Determine the (x, y) coordinate at the center of the cell enclosing the given text.  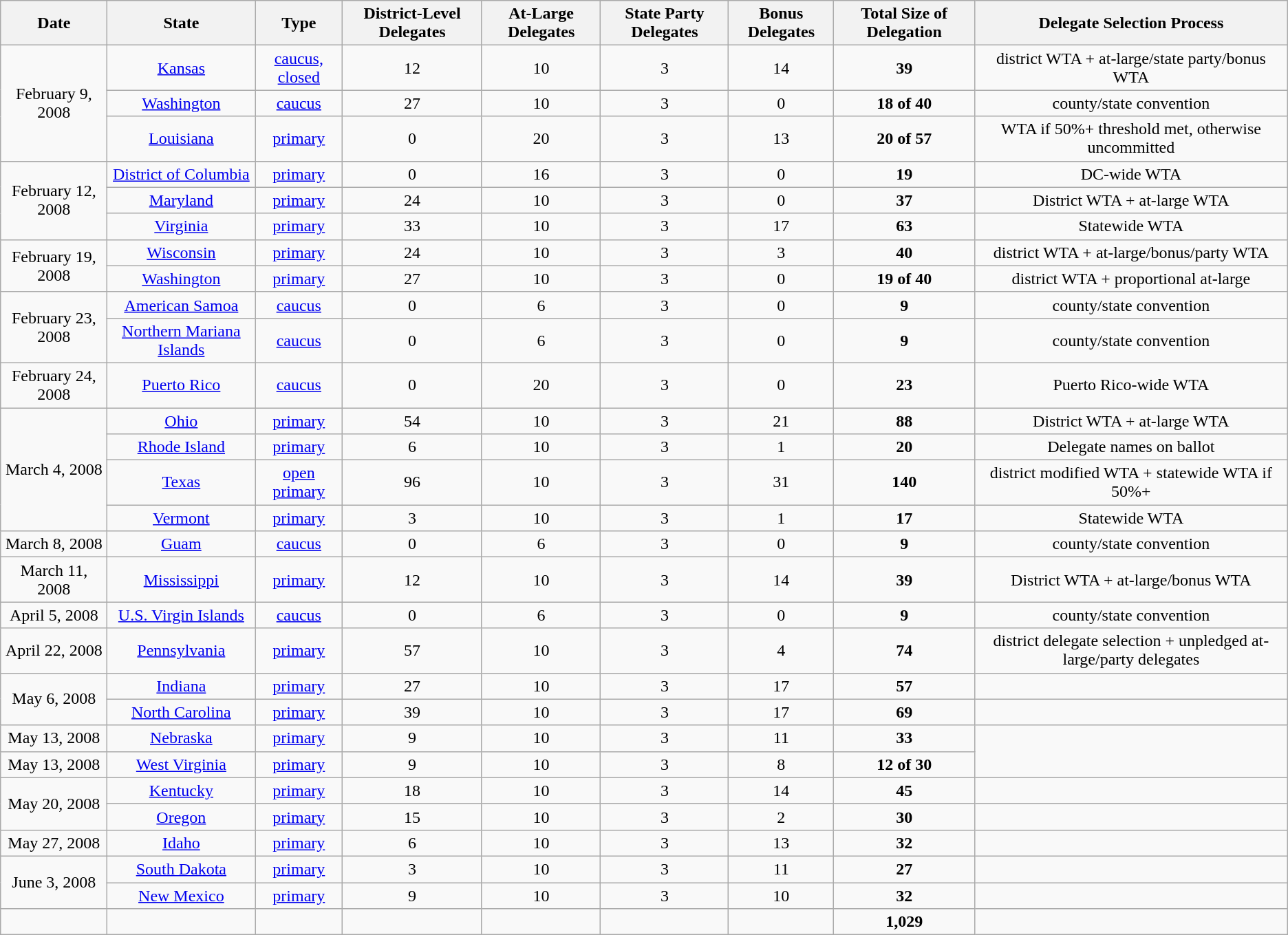
54 (412, 420)
140 (904, 483)
June 3, 2008 (54, 882)
Ohio (182, 420)
2 (782, 817)
Vermont (182, 518)
DC-wide WTA (1131, 174)
Delegate names on ballot (1131, 447)
21 (782, 420)
Oregon (182, 817)
West Virginia (182, 764)
February 23, 2008 (54, 327)
Delegate Selection Process (1131, 23)
March 11, 2008 (54, 579)
March 8, 2008 (54, 544)
district delegate selection + unpledged at-large/party delegates (1131, 651)
96 (412, 483)
40 (904, 252)
Puerto Rico (182, 385)
Guam (182, 544)
At-Large Delegates (541, 23)
WTA if 50%+ threshold met, otherwise uncommitted (1131, 139)
Mississippi (182, 579)
88 (904, 420)
Pennsylvania (182, 651)
19 (904, 174)
Idaho (182, 843)
Nebraska (182, 738)
Wisconsin (182, 252)
Bonus Delegates (782, 23)
Texas (182, 483)
19 of 40 (904, 279)
18 (412, 791)
April 22, 2008 (54, 651)
State Party Delegates (665, 23)
February 9, 2008 (54, 103)
Virginia (182, 226)
4 (782, 651)
district WTA + at-large/state party/bonus WTA (1131, 67)
District WTA + at-large/bonus WTA (1131, 579)
37 (904, 200)
18 of 40 (904, 103)
30 (904, 817)
open primary (299, 483)
Type (299, 23)
North Carolina (182, 712)
May 27, 2008 (54, 843)
16 (541, 174)
May 20, 2008 (54, 804)
February 12, 2008 (54, 200)
February 19, 2008 (54, 266)
1,029 (904, 922)
8 (782, 764)
April 5, 2008 (54, 615)
Kentucky (182, 791)
District of Columbia (182, 174)
45 (904, 791)
63 (904, 226)
New Mexico (182, 895)
23 (904, 385)
district WTA + proportional at-large (1131, 279)
Maryland (182, 200)
caucus, closed (299, 67)
State (182, 23)
69 (904, 712)
Total Size of Delegation (904, 23)
South Dakota (182, 869)
Kansas (182, 67)
Rhode Island (182, 447)
74 (904, 651)
Indiana (182, 686)
District-Level Delegates (412, 23)
12 of 30 (904, 764)
20 of 57 (904, 139)
U.S. Virgin Islands (182, 615)
February 24, 2008 (54, 385)
Northern Mariana Islands (182, 340)
31 (782, 483)
March 4, 2008 (54, 469)
district modified WTA + statewide WTA if 50%+ (1131, 483)
Date (54, 23)
American Samoa (182, 305)
Puerto Rico-wide WTA (1131, 385)
Louisiana (182, 139)
15 (412, 817)
May 6, 2008 (54, 699)
district WTA + at-large/bonus/party WTA (1131, 252)
